For the text-containing cell, return its midpoint in [X, Y] coordinate format. 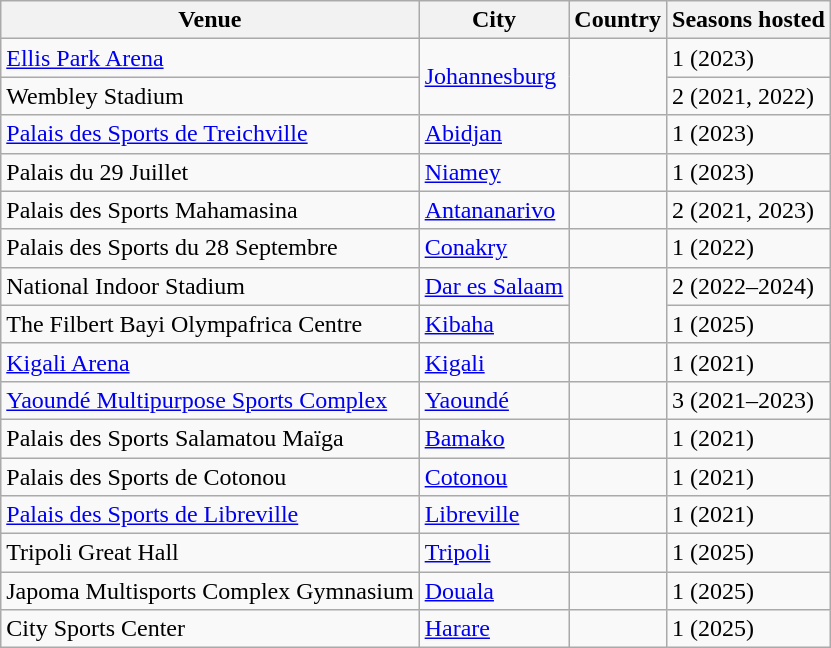
1 (2022) [749, 248]
Abidjan [494, 134]
Kibaha [494, 324]
2 (2021, 2023) [749, 210]
Dar es Salaam [494, 286]
Palais des Sports du 28 Septembre [210, 248]
Palais des Sports de Cotonou [210, 477]
Ellis Park Arena [210, 58]
2 (2021, 2022) [749, 96]
Kigali Arena [210, 362]
Antananarivo [494, 210]
Wembley Stadium [210, 96]
Kigali [494, 362]
Johannesburg [494, 77]
Cotonou [494, 477]
Seasons hosted [749, 20]
The Filbert Bayi Olympafrica Centre [210, 324]
Yaoundé [494, 400]
Niamey [494, 172]
Tripoli [494, 553]
National Indoor Stadium [210, 286]
Palais du 29 Juillet [210, 172]
Bamako [494, 438]
Venue [210, 20]
Japoma Multisports Complex Gymnasium [210, 591]
2 (2022–2024) [749, 286]
Yaoundé Multipurpose Sports Complex [210, 400]
Palais des Sports de Libreville [210, 515]
Tripoli Great Hall [210, 553]
Palais des Sports de Treichville [210, 134]
City [494, 20]
Conakry [494, 248]
3 (2021–2023) [749, 400]
Douala [494, 591]
Country [618, 20]
Harare [494, 629]
City Sports Center [210, 629]
Palais des Sports Salamatou Maïga [210, 438]
Libreville [494, 515]
Palais des Sports Mahamasina [210, 210]
